For the text-containing cell, return its midpoint in [X, Y] coordinate format. 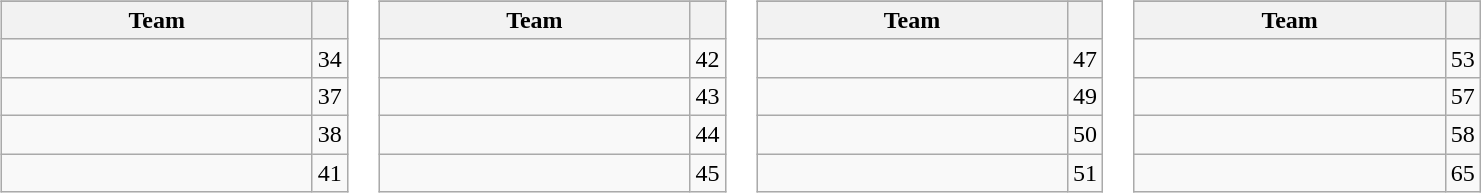
34 [330, 58]
65 [1462, 173]
44 [708, 134]
41 [330, 173]
50 [1086, 134]
58 [1462, 134]
53 [1462, 58]
49 [1086, 96]
42 [708, 58]
38 [330, 134]
43 [708, 96]
45 [708, 173]
47 [1086, 58]
37 [330, 96]
51 [1086, 173]
57 [1462, 96]
